Pinpoint the cell where the given text exists, returning its [x, y] midpoint coordinate. 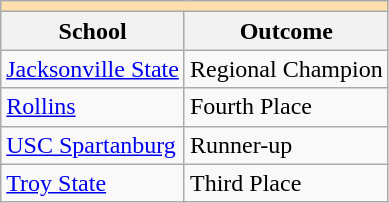
Regional Champion [286, 69]
Third Place [286, 183]
Troy State [93, 183]
Outcome [286, 31]
School [93, 31]
Fourth Place [286, 107]
Rollins [93, 107]
Jacksonville State [93, 69]
Runner-up [286, 145]
USC Spartanburg [93, 145]
